Return [X, Y] of the center of cell containing provided text 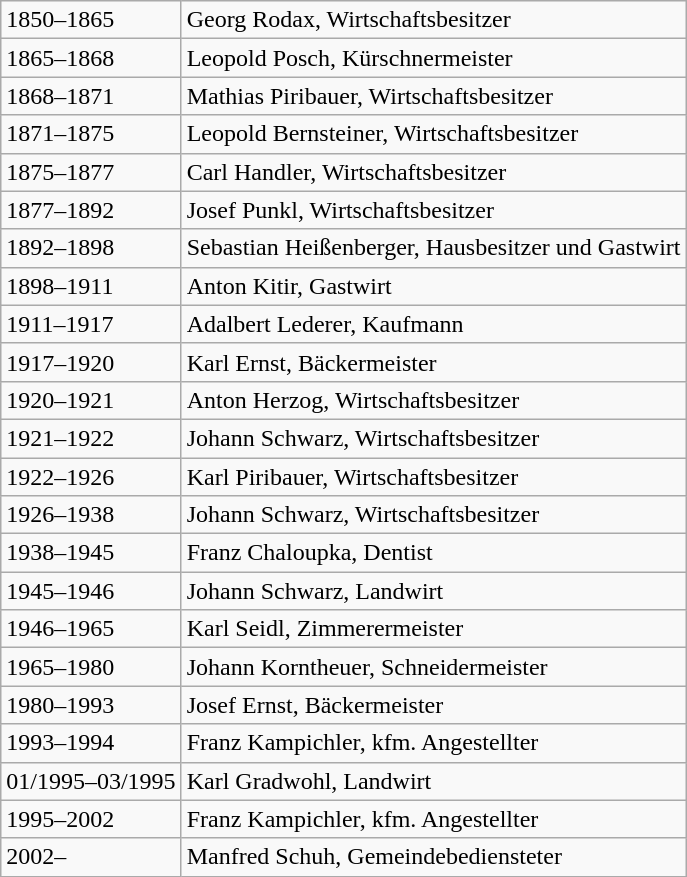
1995–2002 [91, 819]
Johann Korntheuer, Schneidermeister [434, 667]
Josef Ernst, Bäckermeister [434, 705]
1850–1865 [91, 20]
1892–1898 [91, 248]
Manfred Schuh, Gemeindebediensteter [434, 857]
Georg Rodax, Wirtschaftsbesitzer [434, 20]
1868–1871 [91, 96]
1926–1938 [91, 515]
Karl Piribauer, Wirtschaftsbesitzer [434, 477]
1877–1892 [91, 210]
Anton Kitir, Gastwirt [434, 286]
Adalbert Lederer, Kaufmann [434, 324]
Leopold Posch, Kürschnermeister [434, 58]
1865–1868 [91, 58]
1938–1945 [91, 553]
Anton Herzog, Wirtschaftsbesitzer [434, 400]
1921–1922 [91, 438]
1917–1920 [91, 362]
01/1995–03/1995 [91, 781]
1920–1921 [91, 400]
1945–1946 [91, 591]
Carl Handler, Wirtschaftsbesitzer [434, 172]
2002– [91, 857]
Leopold Bernsteiner, Wirtschaftsbesitzer [434, 134]
1965–1980 [91, 667]
1980–1993 [91, 705]
Karl Seidl, Zimmerermeister [434, 629]
Johann Schwarz, Landwirt [434, 591]
1922–1926 [91, 477]
1898–1911 [91, 286]
Karl Ernst, Bäckermeister [434, 362]
1911–1917 [91, 324]
Karl Gradwohl, Landwirt [434, 781]
Mathias Piribauer, Wirtschaftsbesitzer [434, 96]
Franz Chaloupka, Dentist [434, 553]
1871–1875 [91, 134]
1993–1994 [91, 743]
1875–1877 [91, 172]
1946–1965 [91, 629]
Sebastian Heißenberger, Hausbesitzer und Gastwirt [434, 248]
Josef Punkl, Wirtschaftsbesitzer [434, 210]
